Find where the given text appears and provide that cell's center as [X, Y] coordinate. 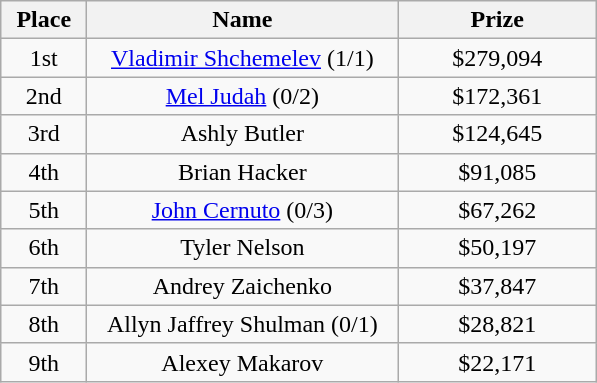
$124,645 [498, 134]
Name [242, 20]
$22,171 [498, 362]
$28,821 [498, 324]
Andrey Zaichenko [242, 286]
Place [44, 20]
$172,361 [498, 96]
$67,262 [498, 210]
$37,847 [498, 286]
Prize [498, 20]
9th [44, 362]
Allyn Jaffrey Shulman (0/1) [242, 324]
Mel Judah (0/2) [242, 96]
$50,197 [498, 248]
3rd [44, 134]
2nd [44, 96]
4th [44, 172]
Alexey Makarov [242, 362]
1st [44, 58]
5th [44, 210]
Tyler Nelson [242, 248]
$91,085 [498, 172]
John Cernuto (0/3) [242, 210]
6th [44, 248]
7th [44, 286]
Ashly Butler [242, 134]
Brian Hacker [242, 172]
Vladimir Shchemelev (1/1) [242, 58]
$279,094 [498, 58]
8th [44, 324]
